Return the (x, y) coordinate for the center point of the cell that contains the specified text.  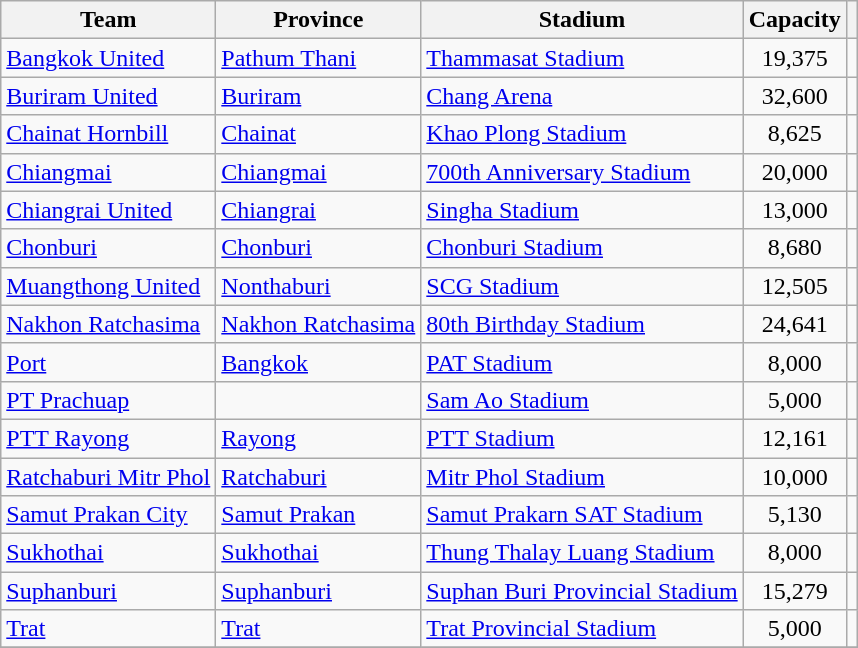
12,505 (794, 286)
Buriram United (108, 96)
Pathum Thani (318, 58)
Chiangrai United (108, 210)
700th Anniversary Stadium (582, 172)
Muangthong United (108, 286)
Rayong (318, 438)
Chonburi Stadium (582, 248)
Bangkok United (108, 58)
Suphan Buri Provincial Stadium (582, 591)
8,680 (794, 248)
13,000 (794, 210)
5,130 (794, 515)
PT Prachuap (108, 400)
12,161 (794, 438)
Port (108, 362)
10,000 (794, 477)
15,279 (794, 591)
PAT Stadium (582, 362)
Buriram (318, 96)
Mitr Phol Stadium (582, 477)
24,641 (794, 324)
32,600 (794, 96)
Ratchaburi (318, 477)
19,375 (794, 58)
Thammasat Stadium (582, 58)
PTT Rayong (108, 438)
Samut Prakan City (108, 515)
Bangkok (318, 362)
Chainat (318, 134)
Samut Prakan (318, 515)
Nonthaburi (318, 286)
Thung Thalay Luang Stadium (582, 553)
Trat Provincial Stadium (582, 629)
SCG Stadium (582, 286)
Chainat Hornbill (108, 134)
80th Birthday Stadium (582, 324)
Capacity (794, 20)
Chang Arena (582, 96)
Stadium (582, 20)
Samut Prakarn SAT Stadium (582, 515)
Singha Stadium (582, 210)
8,625 (794, 134)
Sam Ao Stadium (582, 400)
Ratchaburi Mitr Phol (108, 477)
Khao Plong Stadium (582, 134)
20,000 (794, 172)
Province (318, 20)
Team (108, 20)
PTT Stadium (582, 438)
Chiangrai (318, 210)
